Search for the cell housing the specified text and yield its [X, Y] center coordinate. 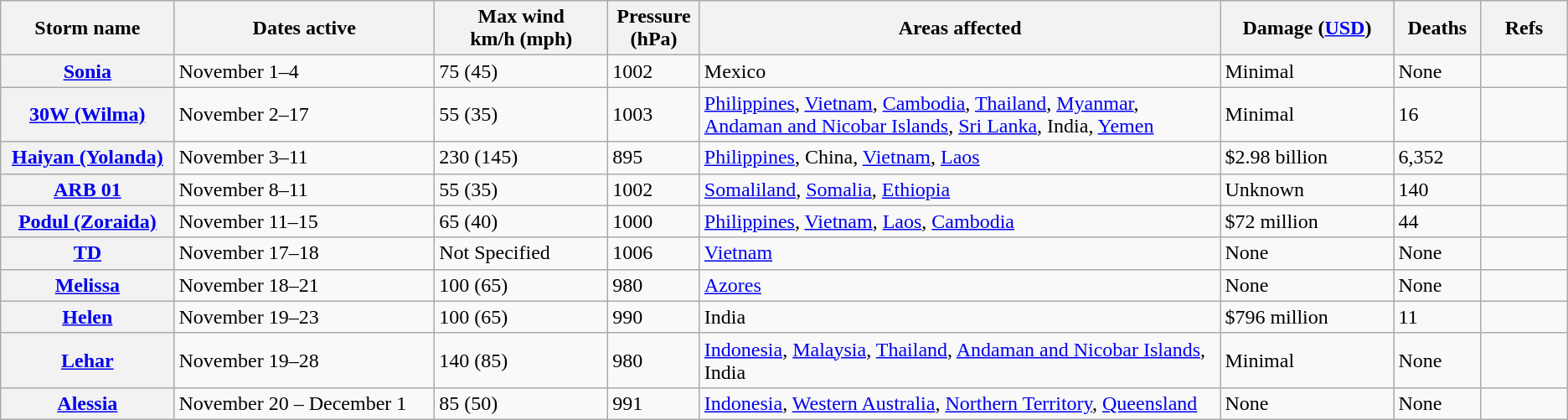
TD [87, 253]
Not Specified [521, 253]
Unknown [1307, 189]
Helen [87, 317]
85 (50) [521, 403]
November 17–18 [305, 253]
ARB 01 [87, 189]
1000 [654, 221]
November 3–11 [305, 158]
44 [1437, 221]
65 (40) [521, 221]
16 [1437, 114]
Dates active [305, 29]
6,352 [1437, 158]
Podul (Zoraida) [87, 221]
991 [654, 403]
Philippines, Vietnam, Laos, Cambodia [960, 221]
230 (145) [521, 158]
Alessia [87, 403]
140 (85) [521, 360]
Storm name [87, 29]
Pressure(hPa) [654, 29]
895 [654, 158]
Max windkm/h (mph) [521, 29]
November 8–11 [305, 189]
Indonesia, Western Australia, Northern Territory, Queensland [960, 403]
Indonesia, Malaysia, Thailand, Andaman and Nicobar Islands, India [960, 360]
1003 [654, 114]
Haiyan (Yolanda) [87, 158]
November 19–28 [305, 360]
Somaliland, Somalia, Ethiopia [960, 189]
1006 [654, 253]
990 [654, 317]
Philippines, China, Vietnam, Laos [960, 158]
Deaths [1437, 29]
75 (45) [521, 71]
Areas affected [960, 29]
140 [1437, 189]
$2.98 billion [1307, 158]
Damage (USD) [1307, 29]
November 18–21 [305, 285]
India [960, 317]
Sonia [87, 71]
November 2–17 [305, 114]
Refs [1524, 29]
November 20 – December 1 [305, 403]
$72 million [1307, 221]
Azores [960, 285]
11 [1437, 317]
Philippines, Vietnam, Cambodia, Thailand, Myanmar, Andaman and Nicobar Islands, Sri Lanka, India, Yemen [960, 114]
Lehar [87, 360]
Mexico [960, 71]
November 11–15 [305, 221]
Melissa [87, 285]
$796 million [1307, 317]
November 19–23 [305, 317]
Vietnam [960, 253]
30W (Wilma) [87, 114]
November 1–4 [305, 71]
